Return the [x, y] coordinate for the center point of the cell that contains the specified text.  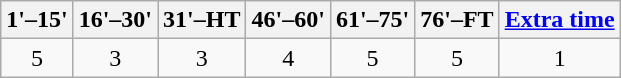
Extra time [560, 20]
1'–15' [37, 20]
76'–FT [457, 20]
61'–75' [372, 20]
1 [560, 58]
4 [288, 58]
16'–30' [115, 20]
31'–HT [202, 20]
46'–60' [288, 20]
